For the text-containing cell, return its midpoint in (X, Y) coordinate format. 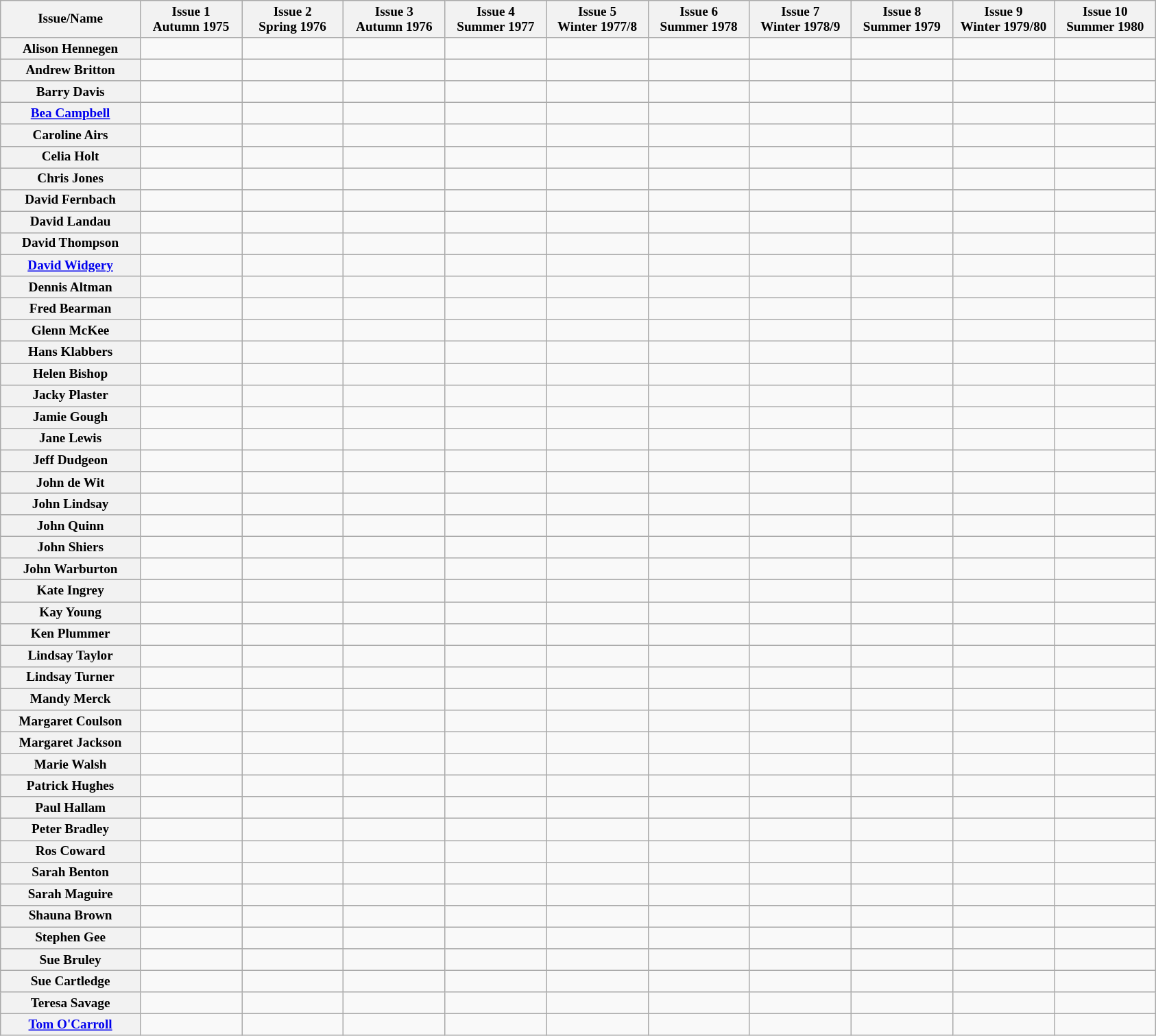
John de Wit (71, 483)
Patrick Hughes (71, 786)
Issue 6 Summer 1978 (699, 19)
Barry Davis (71, 92)
David Thompson (71, 243)
David Landau (71, 222)
Kay Young (71, 612)
Dennis Altman (71, 287)
Issue 1 Autumn 1975 (191, 19)
Mandy Merck (71, 699)
Sue Bruley (71, 960)
David Fernbach (71, 200)
Peter Bradley (71, 830)
Margaret Coulson (71, 721)
Jamie Gough (71, 418)
Stephen Gee (71, 938)
Issue 2 Spring 1976 (293, 19)
Ken Plummer (71, 634)
Glenn McKee (71, 330)
Tom O'Carroll (71, 1025)
Hans Klabbers (71, 352)
Bea Campbell (71, 114)
John Warburton (71, 569)
Jeff Dudgeon (71, 461)
Fred Bearman (71, 309)
Issue 10 Summer 1980 (1105, 19)
Sarah Benton (71, 873)
Andrew Britton (71, 70)
Paul Hallam (71, 808)
John Lindsay (71, 504)
Sue Cartledge (71, 981)
Alison Hennegen (71, 49)
Issue 8 Summer 1979 (902, 19)
John Quinn (71, 526)
Kate Ingrey (71, 591)
Issue 5 Winter 1977/8 (597, 19)
Marie Walsh (71, 764)
Caroline Airs (71, 135)
Lindsay Turner (71, 677)
Helen Bishop (71, 374)
Jane Lewis (71, 439)
Issue/Name (71, 19)
Chris Jones (71, 179)
Celia Holt (71, 157)
Jacky Plaster (71, 396)
Issue 7 Winter 1978/9 (800, 19)
Issue 4 Summer 1977 (496, 19)
Teresa Savage (71, 1003)
David Widgery (71, 265)
Issue 3 Autumn 1976 (394, 19)
Lindsay Taylor (71, 656)
John Shiers (71, 547)
Ros Coward (71, 851)
Sarah Maguire (71, 895)
Issue 9 Winter 1979/80 (1003, 19)
Shauna Brown (71, 916)
Margaret Jackson (71, 743)
